Extract the (x, y) coordinate from the center of the cell holding the provided text.  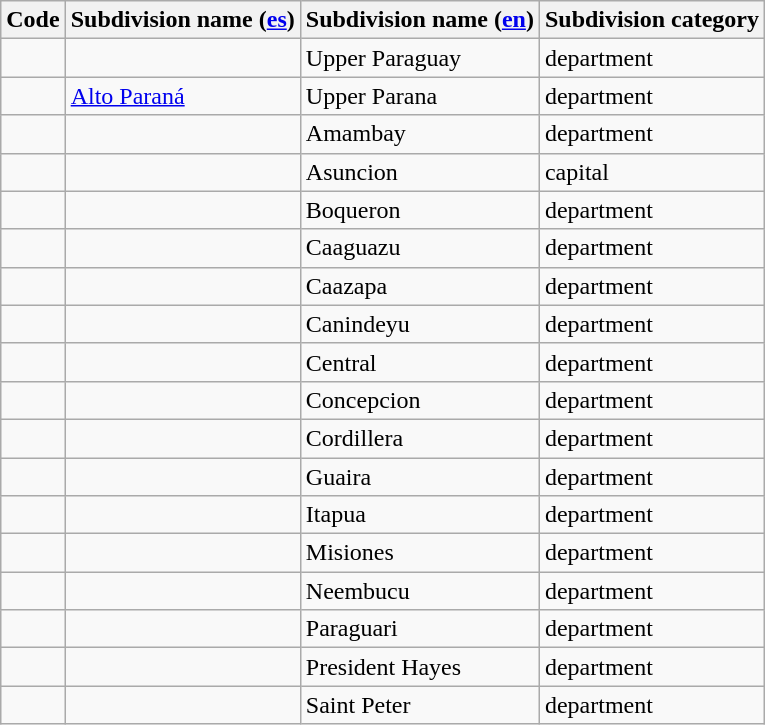
Code (33, 20)
Boqueron (420, 210)
Asuncion (420, 172)
Alto Paraná (182, 96)
Saint Peter (420, 705)
capital (652, 172)
Paraguari (420, 629)
Guaira (420, 477)
Canindeyu (420, 324)
Caazapa (420, 286)
Itapua (420, 515)
Cordillera (420, 438)
Caaguazu (420, 248)
Subdivision name (es) (182, 20)
Subdivision name (en) (420, 20)
Neembucu (420, 591)
Upper Paraguay (420, 58)
Upper Parana (420, 96)
President Hayes (420, 667)
Central (420, 362)
Misiones (420, 553)
Subdivision category (652, 20)
Concepcion (420, 400)
Amambay (420, 134)
